Return the [X, Y] coordinate for the center point of the cell that contains the specified text.  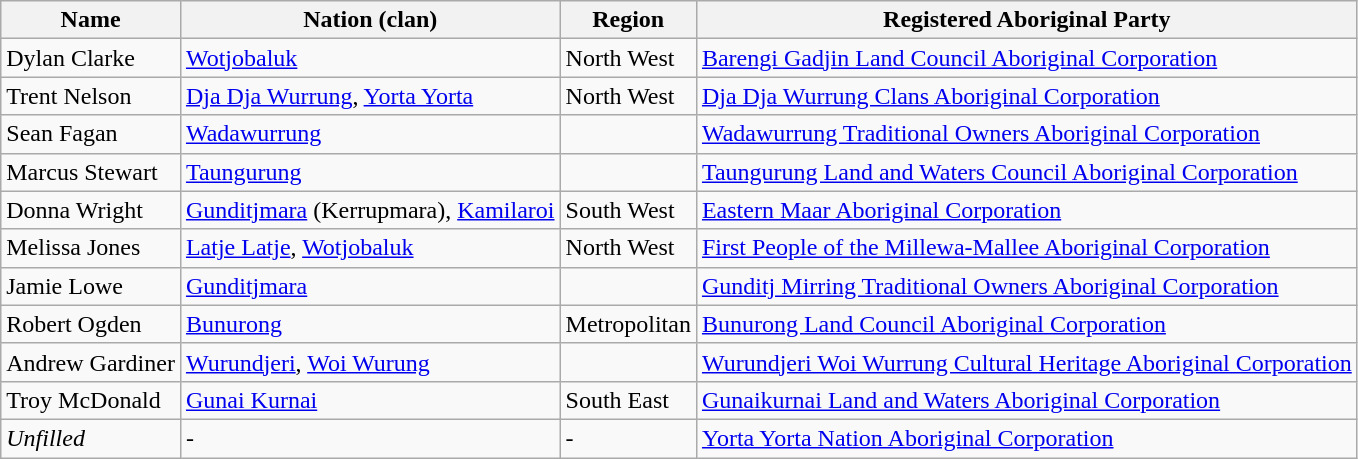
Nation (clan) [370, 20]
Donna Wright [91, 210]
Metropolitan [628, 324]
Taungurung [370, 172]
Troy McDonald [91, 400]
Bunurong Land Council Aboriginal Corporation [1026, 324]
Jamie Lowe [91, 286]
Name [91, 20]
Eastern Maar Aboriginal Corporation [1026, 210]
Robert Ogden [91, 324]
Wadawurrung Traditional Owners Aboriginal Corporation [1026, 134]
Unfilled [91, 438]
Gunaikurnai Land and Waters Aboriginal Corporation [1026, 400]
Gunditjmara [370, 286]
Wadawurrung [370, 134]
Barengi Gadjin Land Council Aboriginal Corporation [1026, 58]
Dylan Clarke [91, 58]
Gunai Kurnai [370, 400]
Gunditj Mirring Traditional Owners Aboriginal Corporation [1026, 286]
Andrew Gardiner [91, 362]
Wurundjeri, Woi Wurung [370, 362]
Taungurung Land and Waters Council Aboriginal Corporation [1026, 172]
First People of the Millewa-Mallee Aboriginal Corporation [1026, 248]
Trent Nelson [91, 96]
Dja Dja Wurrung Clans Aboriginal Corporation [1026, 96]
Latje Latje, Wotjobaluk [370, 248]
Wurundjeri Woi Wurrung Cultural Heritage Aboriginal Corporation [1026, 362]
Registered Aboriginal Party [1026, 20]
Melissa Jones [91, 248]
Yorta Yorta Nation Aboriginal Corporation [1026, 438]
Wotjobaluk [370, 58]
Gunditjmara (Kerrupmara), Kamilaroi [370, 210]
Marcus Stewart [91, 172]
Region [628, 20]
Bunurong [370, 324]
South East [628, 400]
Sean Fagan [91, 134]
South West [628, 210]
Dja Dja Wurrung, Yorta Yorta [370, 96]
